Locate the cell with the specified text and output its [X, Y] center coordinate. 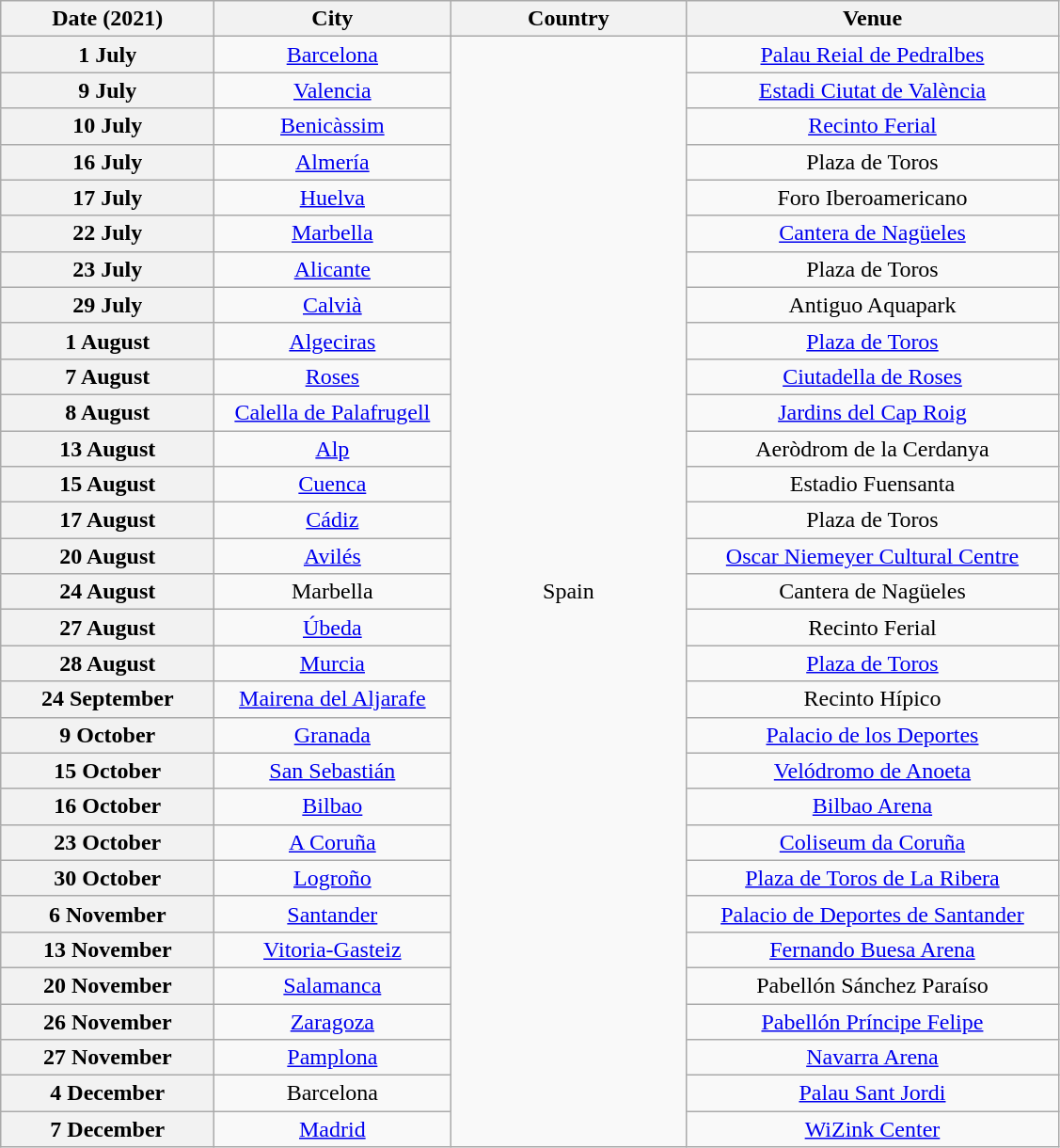
A Coruña [333, 842]
16 October [107, 806]
Palacio de los Deportes [873, 735]
Velódromo de Anoeta [873, 771]
23 October [107, 842]
27 November [107, 1058]
Logroño [333, 878]
9 July [107, 90]
Úbeda [333, 628]
9 October [107, 735]
17 August [107, 520]
Fernando Buesa Arena [873, 949]
Alicante [333, 269]
7 August [107, 376]
Bilbao [333, 806]
13 November [107, 949]
Palau Sant Jordi [873, 1093]
4 December [107, 1093]
1 July [107, 55]
Cádiz [333, 520]
Estadi Ciutat de València [873, 90]
6 November [107, 914]
15 August [107, 485]
Ciutadella de Roses [873, 376]
Alp [333, 449]
Bilbao Arena [873, 806]
24 August [107, 592]
Pamplona [333, 1058]
23 July [107, 269]
Plaza de Toros de La Ribera [873, 878]
13 August [107, 449]
29 July [107, 305]
Pabellón Príncipe Felipe [873, 1021]
Venue [873, 19]
1 August [107, 341]
10 July [107, 126]
Palacio de Deportes de Santander [873, 914]
Murcia [333, 663]
Salamanca [333, 985]
Navarra Arena [873, 1058]
16 July [107, 162]
City [333, 19]
Antiguo Aquapark [873, 305]
Estadio Fuensanta [873, 485]
Jardins del Cap Roig [873, 412]
Coliseum da Coruña [873, 842]
30 October [107, 878]
20 November [107, 985]
Almería [333, 162]
Granada [333, 735]
Zaragoza [333, 1021]
8 August [107, 412]
Recinto Hípico [873, 699]
Valencia [333, 90]
Avilés [333, 556]
San Sebastián [333, 771]
Huelva [333, 198]
Benicàssim [333, 126]
Foro Iberoamericano [873, 198]
Algeciras [333, 341]
Cuenca [333, 485]
26 November [107, 1021]
Country [568, 19]
28 August [107, 663]
Pabellón Sánchez Paraíso [873, 985]
Mairena del Aljarafe [333, 699]
Santander [333, 914]
Calella de Palafrugell [333, 412]
7 December [107, 1129]
Calvià [333, 305]
17 July [107, 198]
Aeròdrom de la Cerdanya [873, 449]
27 August [107, 628]
Madrid [333, 1129]
Roses [333, 376]
WiZink Center [873, 1129]
24 September [107, 699]
20 August [107, 556]
Spain [568, 592]
Vitoria-Gasteiz [333, 949]
15 October [107, 771]
22 July [107, 233]
Palau Reial de Pedralbes [873, 55]
Oscar Niemeyer Cultural Centre [873, 556]
Date (2021) [107, 19]
